Return [X, Y] of the center of cell containing provided text 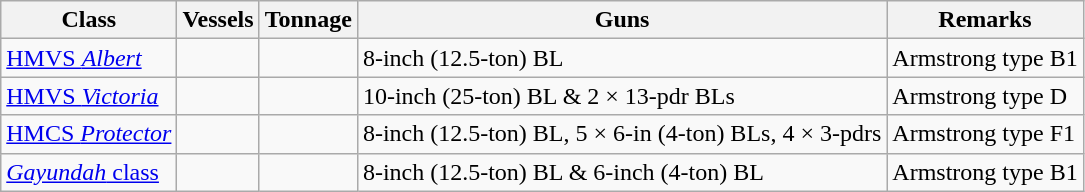
Guns [622, 20]
HMVS Victoria [89, 96]
8-inch (12.5-ton) BL [622, 58]
Armstrong type F1 [985, 134]
Vessels [218, 20]
10-inch (25-ton) BL & 2 × 13-pdr BLs [622, 96]
HMCS Protector [89, 134]
Remarks [985, 20]
Class [89, 20]
8-inch (12.5-ton) BL, 5 × 6-in (4-ton) BLs, 4 × 3-pdrs [622, 134]
Tonnage [308, 20]
HMVS Albert [89, 58]
Armstrong type D [985, 96]
8-inch (12.5-ton) BL & 6-inch (4-ton) BL [622, 172]
Gayundah class [89, 172]
